Identify which cell holds the provided text, then report its [X, Y] central coordinate. 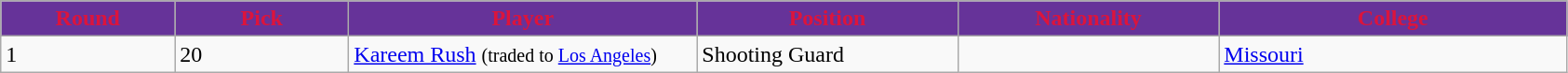
Round [87, 19]
Shooting Guard [827, 54]
1 [87, 54]
College [1393, 19]
Player [523, 19]
Pick [262, 19]
Position [827, 19]
Missouri [1393, 54]
20 [262, 54]
Nationality [1088, 19]
Kareem Rush (traded to Los Angeles) [523, 54]
